Extract the [x, y] coordinate from the center of the cell holding the provided text.  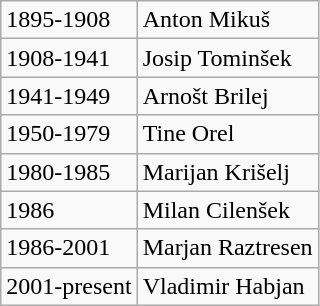
1980-1985 [69, 172]
Tine Orel [228, 134]
1986 [69, 210]
1895-1908 [69, 20]
Marjan Raztresen [228, 248]
Milan Cilenšek [228, 210]
1986-2001 [69, 248]
Marijan Krišelj [228, 172]
Josip Tominšek [228, 58]
1908-1941 [69, 58]
2001-present [69, 286]
Anton Mikuš [228, 20]
Vladimir Habjan [228, 286]
Arnošt Brilej [228, 96]
1950-1979 [69, 134]
1941-1949 [69, 96]
